Determine the (x, y) coordinate at the center of the cell enclosing the given text.  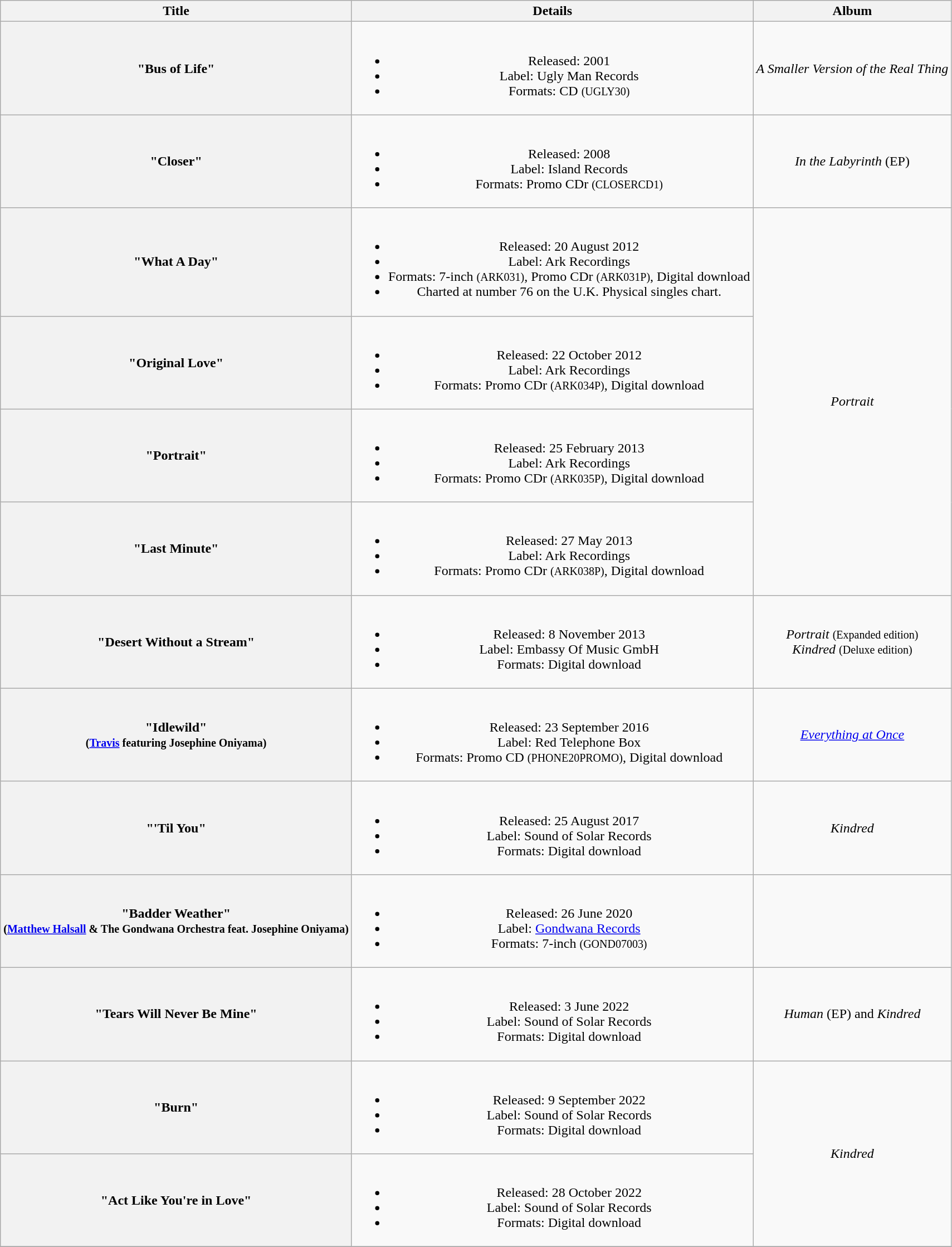
"Badder Weather"(Matthew Halsall & The Gondwana Orchestra feat. Josephine Oniyama) (176, 920)
"Closer" (176, 162)
Human (EP) and Kindred (852, 1014)
Released: 27 May 2013Label: Ark RecordingsFormats: Promo CDr (ARK038P), Digital download (553, 548)
Released: 25 February 2013Label: Ark RecordingsFormats: Promo CDr (ARK035P), Digital download (553, 456)
Released: 25 August 2017Label: Sound of Solar RecordsFormats: Digital download (553, 828)
"Portrait" (176, 456)
"Act Like You're in Love" (176, 1200)
"Original Love" (176, 362)
Album (852, 11)
Released: 26 June 2020Label: Gondwana RecordsFormats: 7-inch (GOND07003) (553, 920)
Details (553, 11)
Portrait (Expanded edition)Kindred (Deluxe edition) (852, 642)
Portrait (852, 401)
"What A Day" (176, 262)
Released: 23 September 2016Label: Red Telephone BoxFormats: Promo CD (PHONE20PROMO), Digital download (553, 734)
Released: 2001Label: Ugly Man RecordsFormats: CD (UGLY30) (553, 68)
"'Til You" (176, 828)
"Desert Without a Stream" (176, 642)
Everything at Once (852, 734)
"Bus of Life" (176, 68)
In the Labyrinth (EP) (852, 162)
Released: 3 June 2022Label: Sound of Solar RecordsFormats: Digital download (553, 1014)
A Smaller Version of the Real Thing (852, 68)
Released: 22 October 2012Label: Ark RecordingsFormats: Promo CDr (ARK034P), Digital download (553, 362)
Released: 8 November 2013Label: Embassy Of Music GmbHFormats: Digital download (553, 642)
"Idlewild"(Travis featuring Josephine Oniyama) (176, 734)
Released: 28 October 2022Label: Sound of Solar RecordsFormats: Digital download (553, 1200)
"Burn" (176, 1108)
"Tears Will Never Be Mine" (176, 1014)
Released: 9 September 2022Label: Sound of Solar RecordsFormats: Digital download (553, 1108)
"Last Minute" (176, 548)
Title (176, 11)
Released: 2008Label: Island RecordsFormats: Promo CDr (CLOSERCD1) (553, 162)
